Find where the given text appears and provide that cell's center as [X, Y] coordinate. 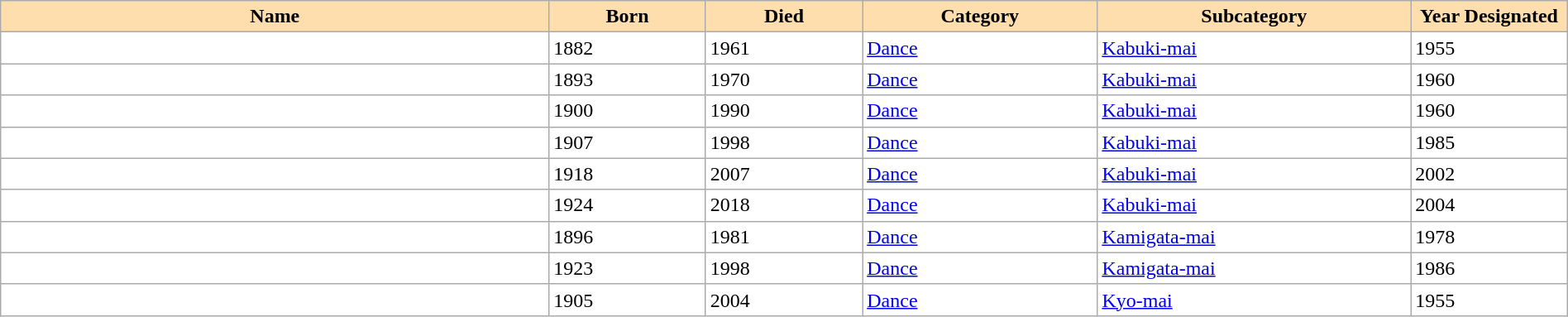
1900 [627, 111]
1970 [784, 79]
1986 [1489, 268]
1893 [627, 79]
1924 [627, 205]
1985 [1489, 142]
Kyo-mai [1254, 300]
1882 [627, 48]
Name [275, 17]
2007 [784, 174]
1896 [627, 237]
1907 [627, 142]
Subcategory [1254, 17]
1961 [784, 48]
2002 [1489, 174]
Year Designated [1489, 17]
1918 [627, 174]
2018 [784, 205]
Category [980, 17]
Died [784, 17]
1990 [784, 111]
1981 [784, 237]
1905 [627, 300]
1923 [627, 268]
Born [627, 17]
1978 [1489, 237]
